Provide the (X, Y) coordinate of the cell's center where the given text is located.  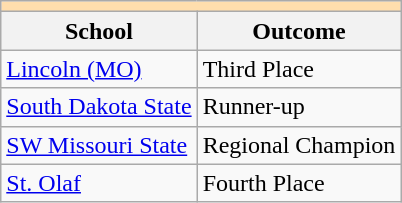
School (99, 31)
South Dakota State (99, 107)
Lincoln (MO) (99, 69)
SW Missouri State (99, 145)
St. Olaf (99, 183)
Third Place (299, 69)
Regional Champion (299, 145)
Outcome (299, 31)
Runner-up (299, 107)
Fourth Place (299, 183)
